Scan for the cell matching the given text and deliver its (X, Y) coordinate at center. 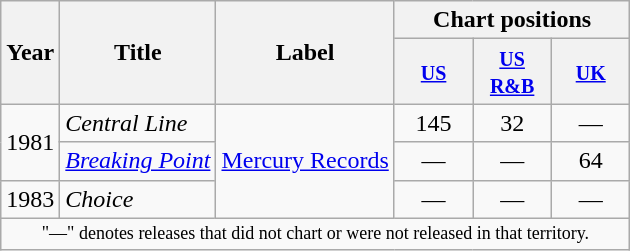
US R&B (512, 72)
"—" denotes releases that did not chart or were not released in that territory. (316, 234)
Label (305, 52)
Chart positions (512, 20)
32 (512, 123)
1983 (30, 199)
UK (590, 72)
Mercury Records (305, 161)
Central Line (138, 123)
Year (30, 52)
Breaking Point (138, 161)
Title (138, 52)
145 (434, 123)
US (434, 72)
Choice (138, 199)
1981 (30, 142)
64 (590, 161)
